Scan for the cell matching the given text and deliver its [X, Y] coordinate at center. 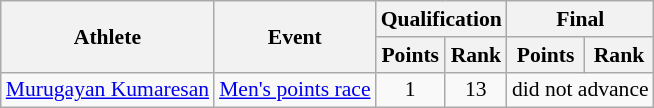
Murugayan Kumaresan [108, 90]
Final [580, 19]
Event [294, 36]
Athlete [108, 36]
did not advance [580, 90]
1 [410, 90]
13 [476, 90]
Men's points race [294, 90]
Qualification [442, 19]
